Return the (X, Y) coordinate for the center point of the cell that contains the specified text.  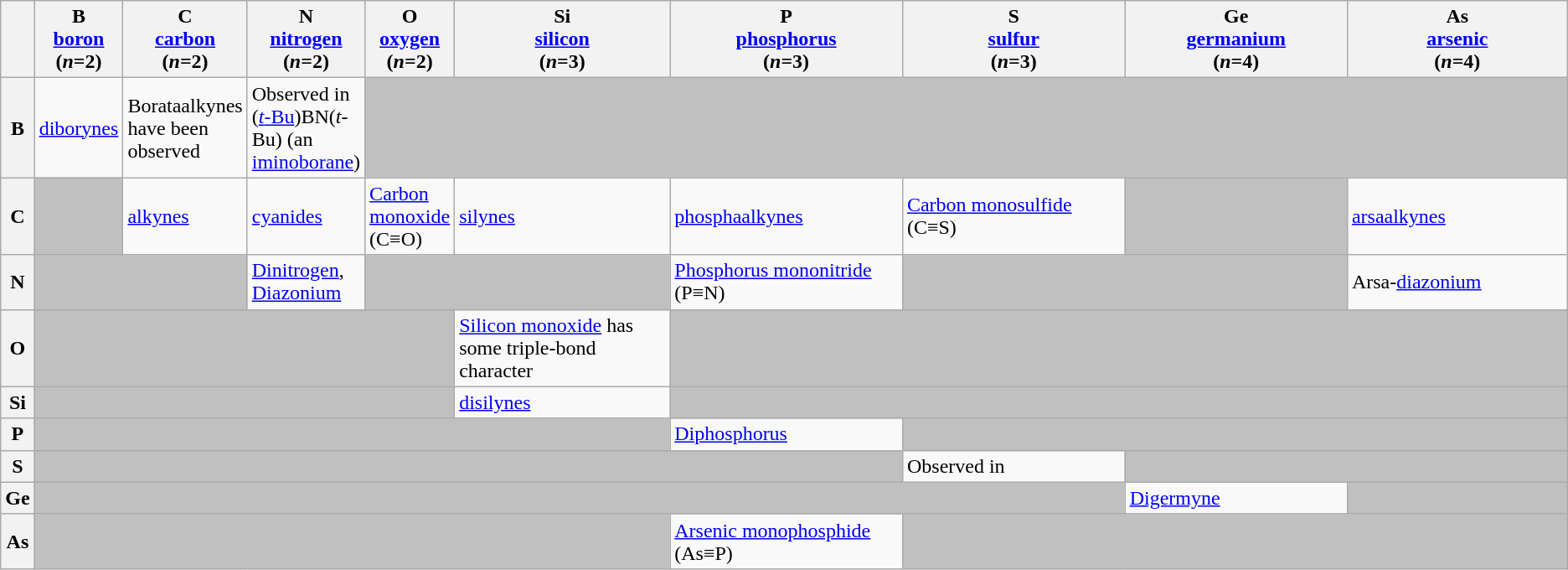
N (18, 282)
disilynes (563, 402)
P (18, 434)
S (18, 466)
Borataalkynes have been observed (185, 127)
Pphosphorus(n=3) (787, 39)
Diphosphorus (787, 434)
Ooxygen(n=2) (410, 39)
C (18, 216)
arsaalkynes (1457, 216)
Observed in (t-Bu)BN(t-Bu) (an iminoborane) (306, 127)
O (18, 348)
phosphaalkynes (787, 216)
Si (18, 402)
alkynes (185, 216)
B (18, 127)
Dinitrogen, Diazonium (306, 282)
Carbon monoxide (C≡O) (410, 216)
Bboron(n=2) (79, 39)
cyanides (306, 216)
silynes (563, 216)
Ccarbon(n=2) (185, 39)
Arsa-diazonium (1457, 282)
Arsenic monophosphide (As≡P) (787, 541)
Ssulfur(n=3) (1014, 39)
Carbon monosulfide (C≡S) (1014, 216)
Digermyne (1236, 498)
diborynes (79, 127)
Ge (18, 498)
As (18, 541)
Nnitrogen(n=2) (306, 39)
Sisilicon(n=3) (563, 39)
Observed in (1014, 466)
Asarsenic(n=4) (1457, 39)
Silicon monoxide has some triple-bond character (563, 348)
Gegermanium(n=4) (1236, 39)
Phosphorus mononitride (P≡N) (787, 282)
